Return the [x, y] coordinate for the center point of the cell that contains the specified text.  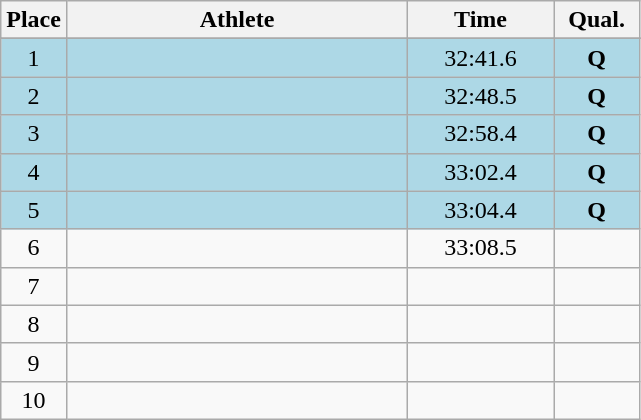
33:04.4 [481, 210]
5 [34, 210]
33:08.5 [481, 248]
32:41.6 [481, 58]
Time [481, 20]
32:48.5 [481, 96]
Qual. [597, 20]
32:58.4 [481, 134]
10 [34, 400]
2 [34, 96]
4 [34, 172]
8 [34, 324]
9 [34, 362]
3 [34, 134]
33:02.4 [481, 172]
1 [34, 58]
7 [34, 286]
6 [34, 248]
Place [34, 20]
Athlete [236, 20]
